Detect which cell encompasses the target text, then output its (x, y) center coordinate. 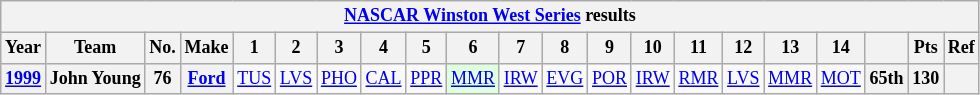
Ref (962, 48)
PPR (426, 78)
9 (610, 48)
76 (162, 78)
130 (926, 78)
Pts (926, 48)
Team (95, 48)
Ford (206, 78)
14 (840, 48)
4 (384, 48)
MOT (840, 78)
John Young (95, 78)
PHO (340, 78)
7 (520, 48)
CAL (384, 78)
POR (610, 78)
1999 (24, 78)
TUS (254, 78)
RMR (698, 78)
8 (565, 48)
13 (790, 48)
5 (426, 48)
10 (652, 48)
65th (886, 78)
No. (162, 48)
11 (698, 48)
Year (24, 48)
12 (744, 48)
6 (474, 48)
Make (206, 48)
3 (340, 48)
EVG (565, 78)
2 (296, 48)
1 (254, 48)
NASCAR Winston West Series results (490, 16)
